Search for the cell housing the specified text and yield its (x, y) center coordinate. 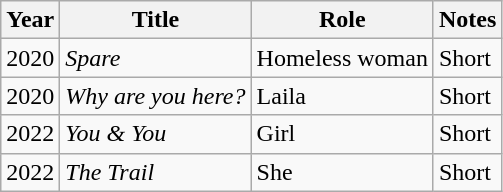
Girl (342, 134)
Homeless woman (342, 58)
She (342, 172)
Title (156, 20)
Role (342, 20)
You & You (156, 134)
Year (30, 20)
Spare (156, 58)
The Trail (156, 172)
Laila (342, 96)
Notes (467, 20)
Why are you here? (156, 96)
